Identify which cell holds the provided text, then report its [X, Y] central coordinate. 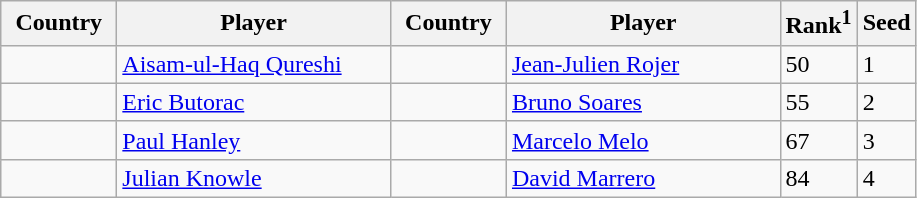
2 [886, 102]
1 [886, 64]
Marcelo Melo [643, 140]
Eric Butorac [254, 102]
Seed [886, 24]
Bruno Soares [643, 102]
Julian Knowle [254, 178]
55 [818, 102]
Paul Hanley [254, 140]
Jean-Julien Rojer [643, 64]
Aisam-ul-Haq Qureshi [254, 64]
David Marrero [643, 178]
3 [886, 140]
67 [818, 140]
4 [886, 178]
84 [818, 178]
50 [818, 64]
Rank1 [818, 24]
